Locate the cell with the specified text and output its [X, Y] center coordinate. 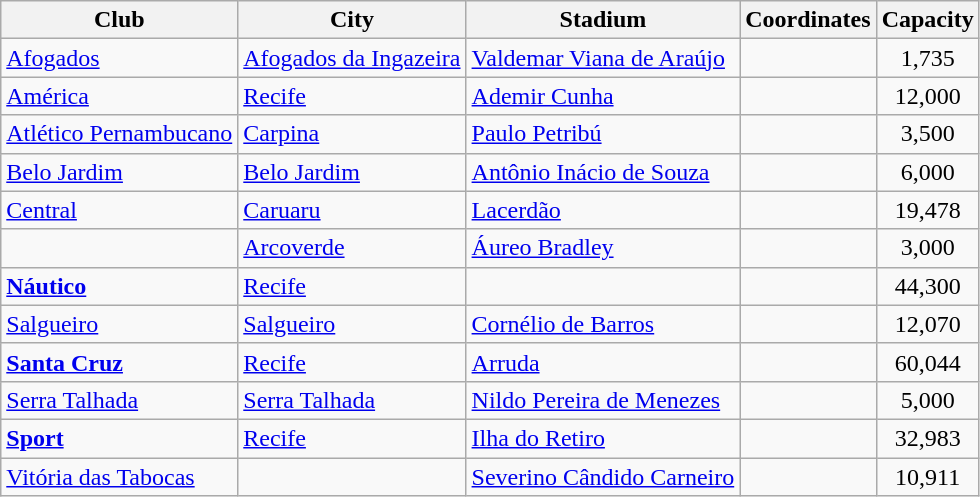
10,911 [928, 477]
12,000 [928, 96]
Lacerdão [603, 210]
Valdemar Viana de Araújo [603, 58]
Capacity [928, 20]
Stadium [603, 20]
Caruaru [352, 210]
City [352, 20]
Cornélio de Barros [603, 324]
60,044 [928, 362]
19,478 [928, 210]
Severino Cândido Carneiro [603, 477]
3,500 [928, 134]
Náutico [120, 286]
Arruda [603, 362]
América [120, 96]
Afogados [120, 58]
Santa Cruz [120, 362]
32,983 [928, 438]
3,000 [928, 248]
Afogados da Ingazeira [352, 58]
Carpina [352, 134]
Paulo Petribú [603, 134]
Nildo Pereira de Menezes [603, 400]
Arcoverde [352, 248]
Central [120, 210]
6,000 [928, 172]
Sport [120, 438]
Áureo Bradley [603, 248]
Atlético Pernambucano [120, 134]
Ilha do Retiro [603, 438]
Antônio Inácio de Souza [603, 172]
44,300 [928, 286]
Ademir Cunha [603, 96]
5,000 [928, 400]
1,735 [928, 58]
Coordinates [808, 20]
Club [120, 20]
Vitória das Tabocas [120, 477]
12,070 [928, 324]
